Output the [x, y] coordinate of the center of the cell containing the given text.  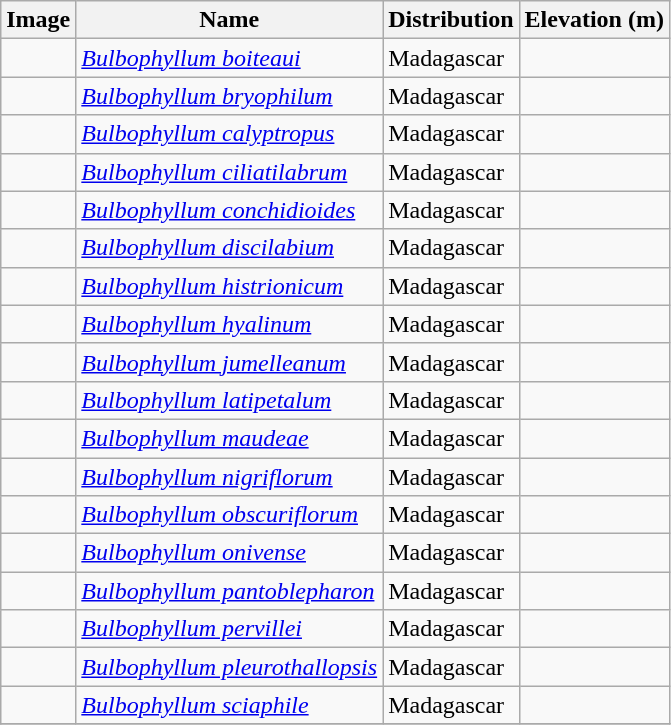
Distribution [451, 20]
Bulbophyllum nigriflorum [230, 477]
Bulbophyllum sciaphile [230, 705]
Bulbophyllum jumelleanum [230, 362]
Name [230, 20]
Bulbophyllum conchidioides [230, 210]
Bulbophyllum histrionicum [230, 286]
Bulbophyllum bryophilum [230, 96]
Bulbophyllum pervillei [230, 629]
Bulbophyllum maudeae [230, 438]
Elevation (m) [594, 20]
Bulbophyllum hyalinum [230, 324]
Bulbophyllum calyptropus [230, 134]
Bulbophyllum discilabium [230, 248]
Bulbophyllum boiteaui [230, 58]
Bulbophyllum ciliatilabrum [230, 172]
Bulbophyllum pantoblepharon [230, 591]
Bulbophyllum onivense [230, 553]
Bulbophyllum obscuriflorum [230, 515]
Image [38, 20]
Bulbophyllum latipetalum [230, 400]
Bulbophyllum pleurothallopsis [230, 667]
